Extract the (X, Y) coordinate from the center of the cell holding the provided text.  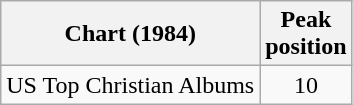
Chart (1984) (130, 34)
Peakposition (306, 34)
10 (306, 85)
US Top Christian Albums (130, 85)
